Output the (X, Y) coordinate of the center of the cell containing the given text.  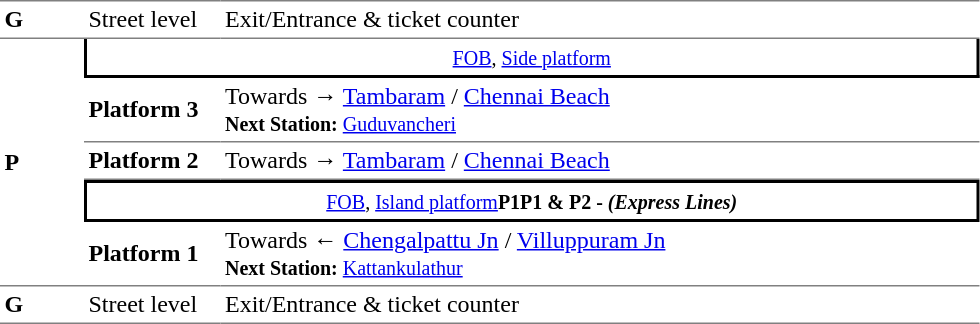
Towards → Tambaram / Chennai Beach (600, 161)
FOB, Side platform (532, 58)
Towards ← Chengalpattu Jn / Villuppuram JnNext Station: Kattankulathur (600, 254)
Towards → Tambaram / Chennai BeachNext Station: Guduvancheri (600, 110)
Platform 1 (152, 254)
Platform 3 (152, 110)
FOB, Island platformP1P1 & P2 - (Express Lines) (532, 201)
Platform 2 (152, 161)
P (42, 163)
